From the cell containing the given text, extract its center point as (X, Y) coordinate. 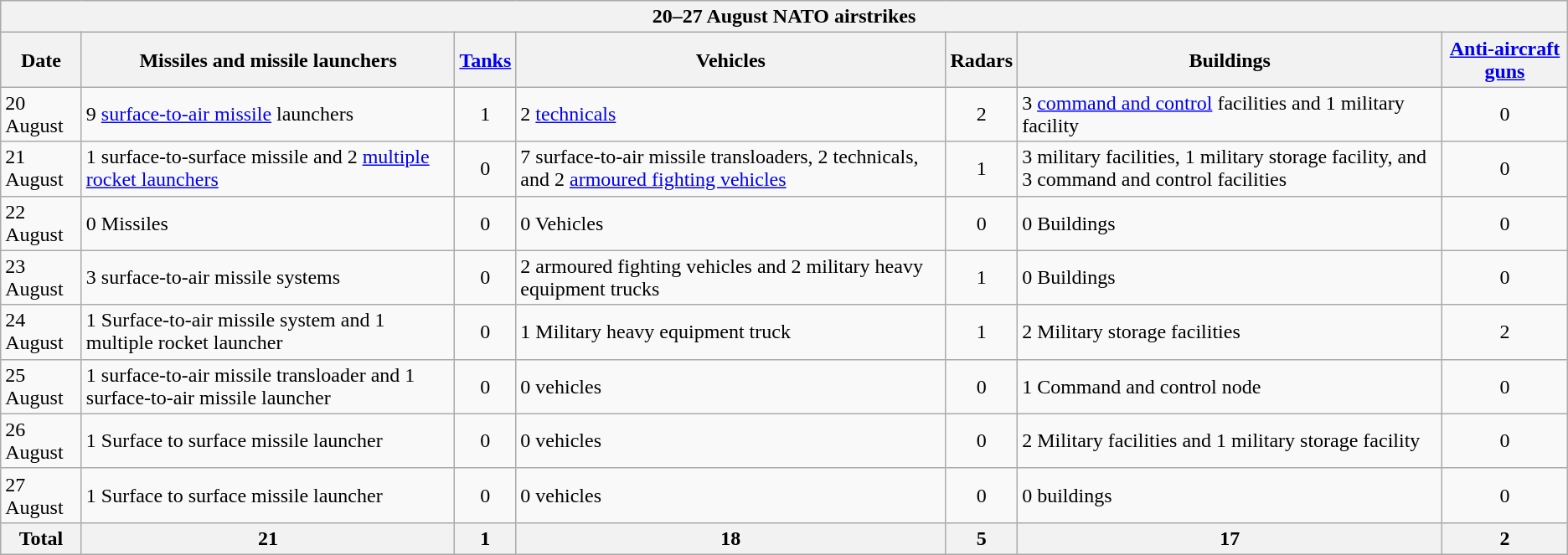
1 Command and control node (1230, 387)
20 August (42, 114)
1 surface-to-surface missile and 2 multiple rocket launchers (268, 169)
24 August (42, 331)
3 military facilities, 1 military storage facility, and 3 command and control facilities (1230, 169)
Tanks (486, 60)
26 August (42, 440)
Anti-aircraft guns (1505, 60)
9 surface-to-air missile launchers (268, 114)
2 armoured fighting vehicles and 2 military heavy equipment trucks (730, 278)
3 surface-to-air missile systems (268, 278)
Vehicles (730, 60)
21 August (42, 169)
1 surface-to-air missile transloader and 1 surface-to-air missile launcher (268, 387)
20–27 August NATO airstrikes (784, 17)
1 Military heavy equipment truck (730, 331)
21 (268, 538)
Radars (982, 60)
Total (42, 538)
0 Vehicles (730, 223)
25 August (42, 387)
23 August (42, 278)
18 (730, 538)
5 (982, 538)
17 (1230, 538)
27 August (42, 496)
Date (42, 60)
0 Missiles (268, 223)
Buildings (1230, 60)
22 August (42, 223)
3 command and control facilities and 1 military facility (1230, 114)
1 Surface-to-air missile system and 1 multiple rocket launcher (268, 331)
Missiles and missile launchers (268, 60)
2 Military facilities and 1 military storage facility (1230, 440)
2 technicals (730, 114)
2 Military storage facilities (1230, 331)
0 buildings (1230, 496)
7 surface-to-air missile transloaders, 2 technicals, and 2 armoured fighting vehicles (730, 169)
